Search for the cell housing the specified text and yield its [X, Y] center coordinate. 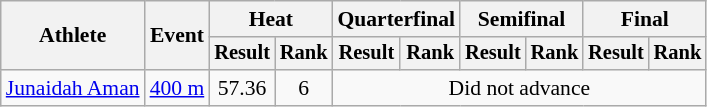
400 m [178, 88]
Event [178, 36]
Athlete [73, 36]
Final [644, 19]
Junaidah Aman [73, 88]
6 [304, 88]
Quarterfinal [396, 19]
57.36 [242, 88]
Semifinal [522, 19]
Did not advance [519, 88]
Heat [270, 19]
